Pinpoint the cell where the given text exists, returning its [X, Y] midpoint coordinate. 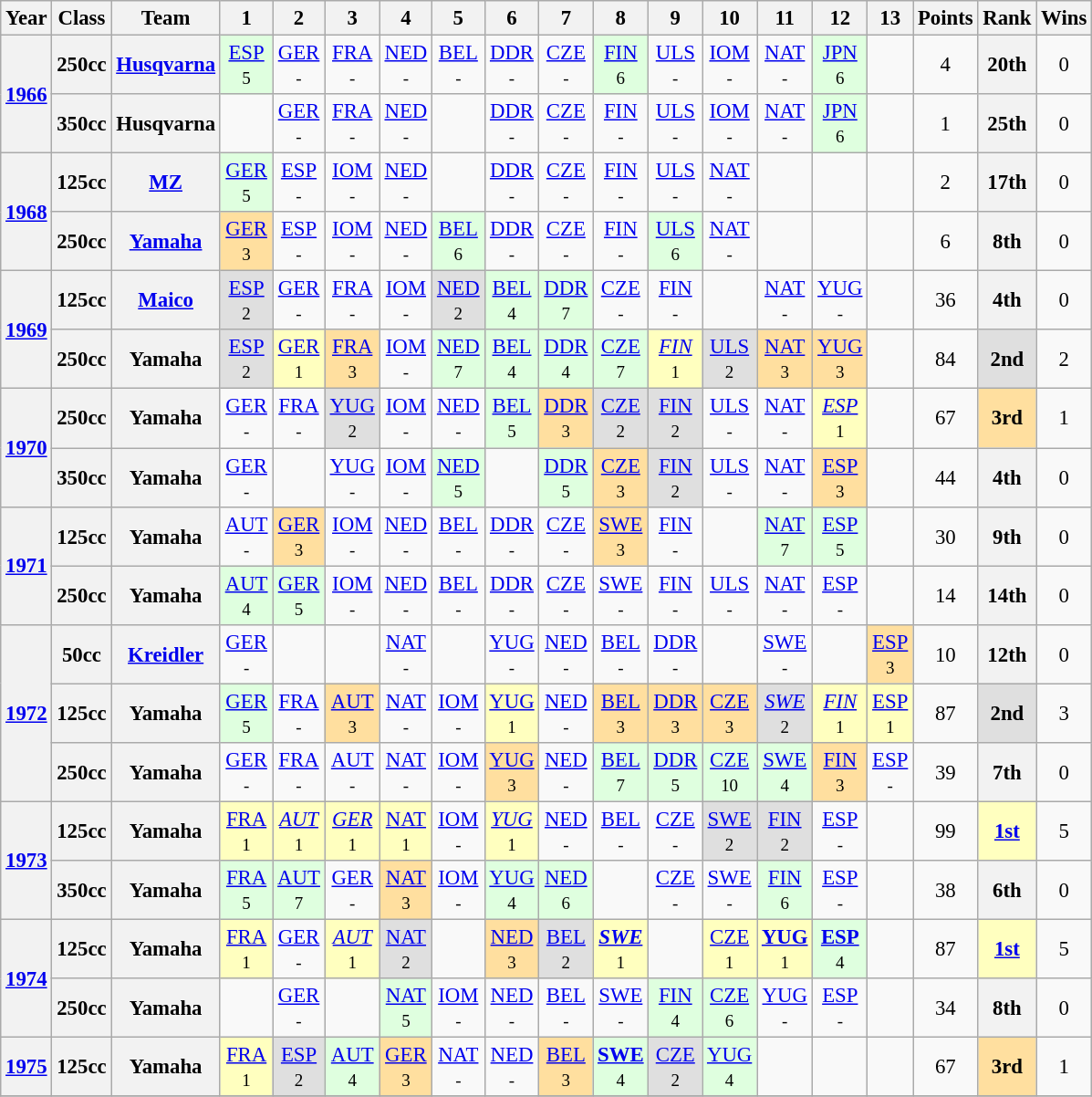
BEL5 [512, 418]
7th [1007, 772]
17th [1007, 183]
Kreidler [166, 653]
FIN4 [675, 1008]
Year [26, 18]
FIN3 [840, 772]
14th [1007, 595]
CZE1 [730, 949]
NAT5 [405, 1008]
44 [945, 478]
CZE7 [620, 360]
12 [840, 18]
13 [890, 18]
39 [945, 772]
NED2 [458, 301]
1969 [26, 330]
11 [785, 18]
Rank [1007, 18]
1968 [26, 212]
6th [1007, 891]
NAT2 [405, 949]
7 [566, 18]
DDR7 [566, 301]
AUT3 [352, 714]
14 [945, 595]
MZ [166, 183]
NAT7 [785, 537]
12th [1007, 653]
Class [82, 18]
1973 [26, 860]
8 [620, 18]
CZE6 [730, 1008]
FRA3 [352, 360]
FRA5 [246, 891]
30 [945, 537]
38 [945, 891]
ULS6 [675, 241]
SWE1 [620, 949]
Points [945, 18]
DDR4 [566, 360]
NED5 [458, 478]
1970 [26, 447]
NED7 [458, 360]
1974 [26, 978]
AUT7 [299, 891]
BEL6 [458, 241]
YUG2 [352, 418]
BEL2 [566, 949]
20th [1007, 66]
BEL7 [620, 772]
CZE10 [730, 772]
ULS2 [730, 360]
50cc [82, 653]
1975 [26, 1068]
Maico [166, 301]
84 [945, 360]
36 [945, 301]
34 [945, 1008]
SWE3 [620, 537]
1971 [26, 566]
NAT1 [405, 831]
9th [1007, 537]
1972 [26, 713]
NED6 [566, 891]
25th [1007, 124]
ESP4 [840, 949]
Wins [1064, 18]
9 [675, 18]
99 [945, 831]
1966 [26, 95]
NED3 [512, 949]
Team [166, 18]
